Provide the [X, Y] coordinate of the cell's center where the given text is located.  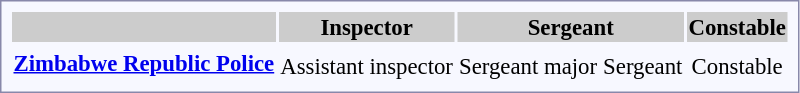
Sergeant major [528, 66]
Assistant inspector [367, 66]
Inspector [367, 27]
Zimbabwe Republic Police [144, 63]
